For the text-containing cell, return its midpoint in [x, y] coordinate format. 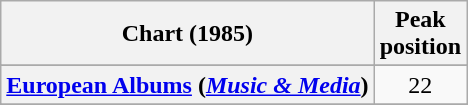
European Albums (Music & Media) [188, 85]
Peakposition [420, 34]
Chart (1985) [188, 34]
22 [420, 85]
